Locate the cell with the specified text and output its (X, Y) center coordinate. 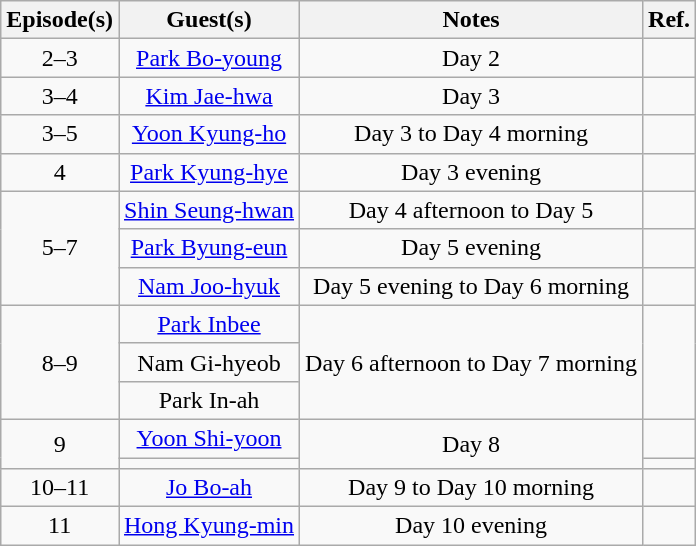
Day 2 (472, 58)
Notes (472, 20)
2–3 (60, 58)
Jo Bo-ah (208, 488)
Nam Gi-hyeob (208, 362)
Yoon Shi-yoon (208, 438)
10–11 (60, 488)
Day 3 (472, 96)
Day 9 to Day 10 morning (472, 488)
Day 8 (472, 444)
8–9 (60, 362)
Park Inbee (208, 324)
Day 5 evening (472, 248)
5–7 (60, 248)
Day 10 evening (472, 526)
Nam Joo-hyuk (208, 286)
Day 6 afternoon to Day 7 morning (472, 362)
9 (60, 444)
Day 3 to Day 4 morning (472, 134)
11 (60, 526)
Day 3 evening (472, 172)
Episode(s) (60, 20)
Yoon Kyung-ho (208, 134)
Day 5 evening to Day 6 morning (472, 286)
4 (60, 172)
Hong Kyung-min (208, 526)
3–4 (60, 96)
Park Kyung-hye (208, 172)
Ref. (670, 20)
Park Bo-young (208, 58)
Shin Seung-hwan (208, 210)
Park In-ah (208, 400)
Guest(s) (208, 20)
Park Byung-eun (208, 248)
Kim Jae-hwa (208, 96)
Day 4 afternoon to Day 5 (472, 210)
3–5 (60, 134)
